Scan for the cell matching the given text and deliver its (x, y) coordinate at center. 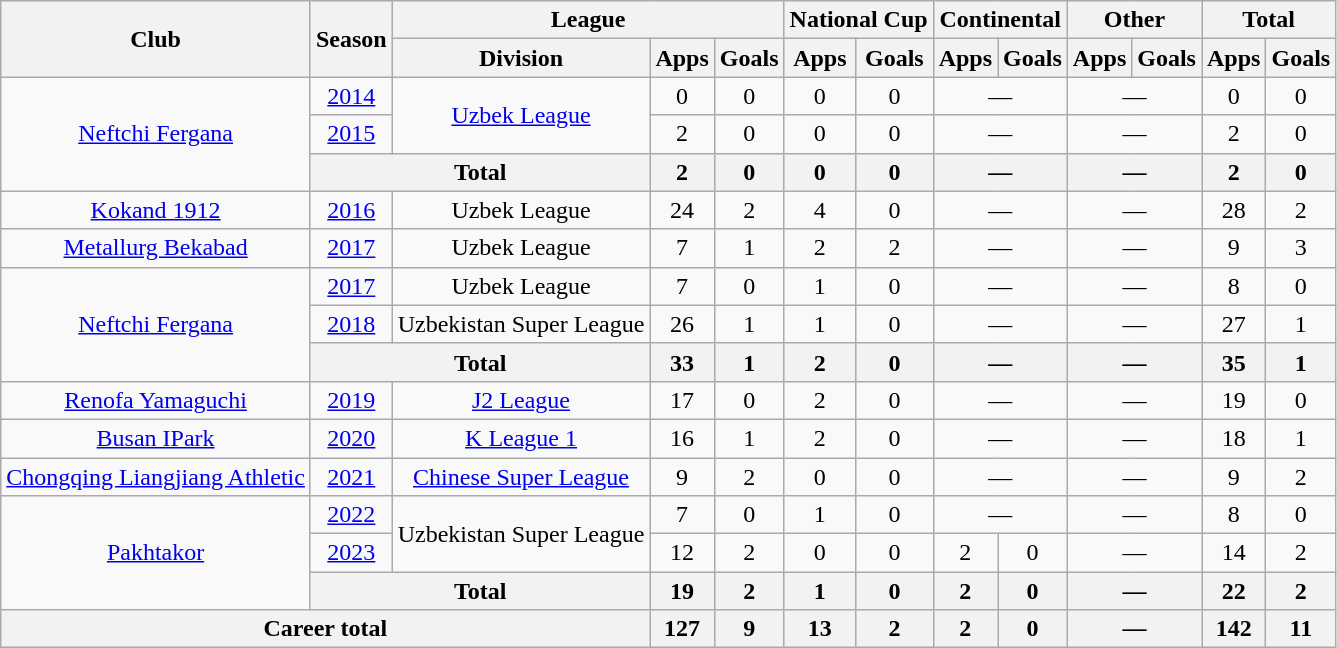
2020 (351, 438)
Career total (326, 629)
17 (682, 400)
2014 (351, 96)
Other (1134, 20)
18 (1234, 438)
14 (1234, 553)
2022 (351, 515)
27 (1234, 324)
11 (1301, 629)
4 (820, 210)
28 (1234, 210)
Chinese Super League (521, 477)
Metallurg Bekabad (156, 248)
K League 1 (521, 438)
Renofa Yamaguchi (156, 400)
127 (682, 629)
12 (682, 553)
League (588, 20)
2023 (351, 553)
Chongqing Liangjiang Athletic (156, 477)
26 (682, 324)
13 (820, 629)
33 (682, 362)
Continental (1000, 20)
Pakhtakor (156, 553)
2015 (351, 134)
2021 (351, 477)
2019 (351, 400)
2016 (351, 210)
2018 (351, 324)
Club (156, 39)
National Cup (858, 20)
24 (682, 210)
3 (1301, 248)
J2 League (521, 400)
Kokand 1912 (156, 210)
22 (1234, 591)
Busan IPark (156, 438)
35 (1234, 362)
Division (521, 58)
Season (351, 39)
16 (682, 438)
142 (1234, 629)
